Extract the [x, y] coordinate from the center of the cell holding the provided text.  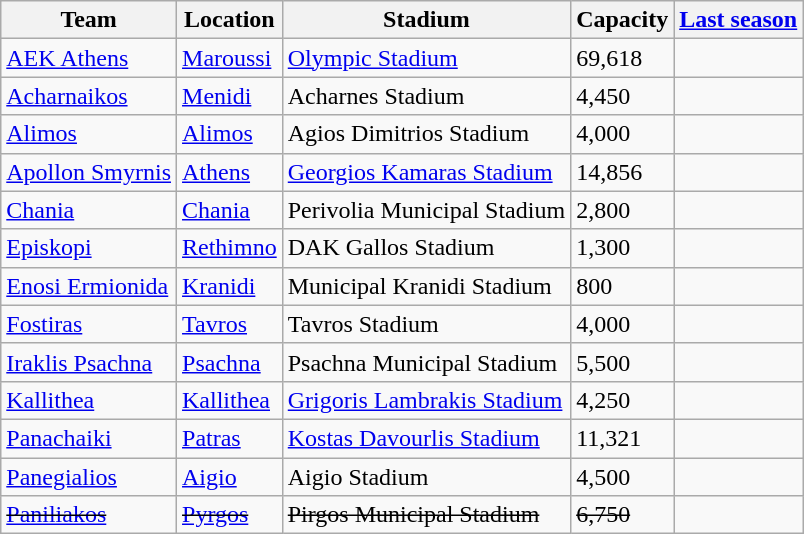
1,300 [622, 248]
5,500 [622, 362]
800 [622, 286]
Capacity [622, 20]
11,321 [622, 438]
Pirgos Municipal Stadium [426, 515]
Psachna Municipal Stadium [426, 362]
6,750 [622, 515]
Episkopi [89, 248]
2,800 [622, 210]
Psachna [230, 362]
Paniliakos [89, 515]
Enosi Ermionida [89, 286]
AEK Athens [89, 58]
Athens [230, 172]
4,450 [622, 96]
Stadium [426, 20]
Panegialios [89, 477]
Perivolia Municipal Stadium [426, 210]
Last season [738, 20]
Iraklis Psachna [89, 362]
Aigio [230, 477]
Menidi [230, 96]
Pyrgos [230, 515]
Olympic Stadium [426, 58]
Kranidi [230, 286]
Acharnes Stadium [426, 96]
Municipal Kranidi Stadium [426, 286]
Tavros [230, 324]
Aigio Stadium [426, 477]
DAK Gallos Stadium [426, 248]
Maroussi [230, 58]
Acharnaikos [89, 96]
Location [230, 20]
Panachaiki [89, 438]
Agios Dimitrios Stadium [426, 134]
Team [89, 20]
Kostas Davourlis Stadium [426, 438]
4,250 [622, 400]
Grigoris Lambrakis Stadium [426, 400]
Rethimno [230, 248]
Georgios Kamaras Stadium [426, 172]
Tavros Stadium [426, 324]
69,618 [622, 58]
4,500 [622, 477]
Apollon Smyrnis [89, 172]
Patras [230, 438]
Fostiras [89, 324]
14,856 [622, 172]
